Scan for the cell matching the given text and deliver its [x, y] coordinate at center. 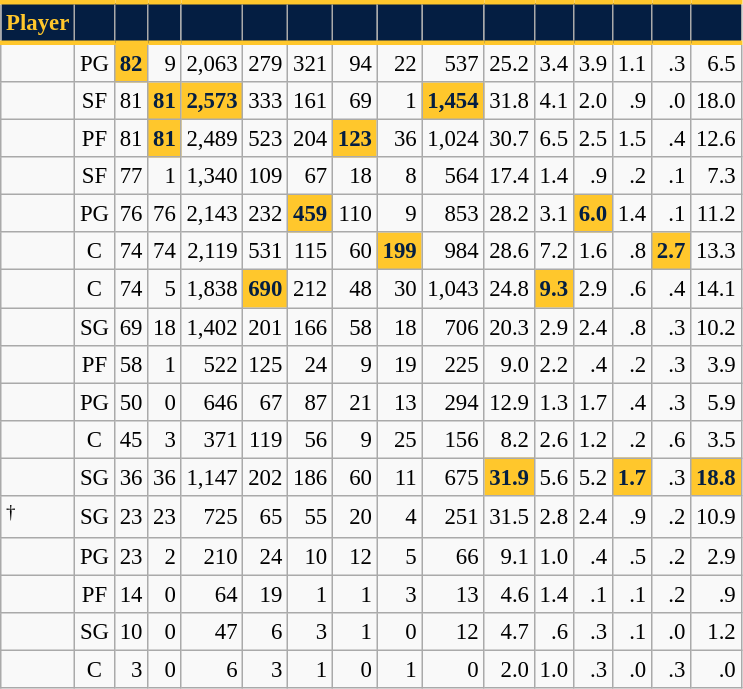
4.1 [554, 101]
675 [453, 477]
3.4 [554, 62]
2.2 [554, 364]
4.7 [509, 632]
25.2 [509, 62]
48 [354, 289]
28.6 [509, 251]
14 [130, 594]
30 [400, 289]
8 [400, 176]
333 [266, 101]
690 [266, 289]
2,489 [212, 139]
2.5 [592, 139]
531 [266, 251]
31.5 [509, 517]
225 [453, 364]
12.9 [509, 402]
199 [400, 251]
537 [453, 62]
5.6 [554, 477]
20 [354, 517]
119 [266, 439]
9.1 [509, 557]
1,024 [453, 139]
82 [130, 62]
1.3 [554, 402]
31.9 [509, 477]
13.3 [716, 251]
22 [400, 62]
2.8 [554, 517]
18.8 [716, 477]
212 [310, 289]
321 [310, 62]
1,454 [453, 101]
21 [354, 402]
8.2 [509, 439]
984 [453, 251]
64 [212, 594]
11 [400, 477]
110 [354, 214]
94 [354, 62]
12.6 [716, 139]
564 [453, 176]
4.6 [509, 594]
14.1 [716, 289]
123 [354, 139]
1,838 [212, 289]
2,573 [212, 101]
65 [266, 517]
.5 [632, 557]
115 [310, 251]
5.2 [592, 477]
523 [266, 139]
10.2 [716, 327]
7.2 [554, 251]
2.7 [672, 251]
251 [453, 517]
1.6 [592, 251]
371 [212, 439]
522 [212, 364]
47 [212, 632]
125 [266, 364]
201 [266, 327]
45 [130, 439]
109 [266, 176]
1,043 [453, 289]
1.5 [632, 139]
87 [310, 402]
† [38, 517]
5.9 [716, 402]
1.1 [632, 62]
2 [164, 557]
161 [310, 101]
706 [453, 327]
7.3 [716, 176]
186 [310, 477]
202 [266, 477]
204 [310, 139]
66 [453, 557]
853 [453, 214]
2,143 [212, 214]
279 [266, 62]
3.5 [716, 439]
9.3 [554, 289]
232 [266, 214]
6.0 [592, 214]
1,402 [212, 327]
156 [453, 439]
77 [130, 176]
646 [212, 402]
2,119 [212, 251]
Player [38, 22]
24.8 [509, 289]
725 [212, 517]
55 [310, 517]
25 [400, 439]
17.4 [509, 176]
50 [130, 402]
20.3 [509, 327]
210 [212, 557]
18.0 [716, 101]
1,147 [212, 477]
2.6 [554, 439]
3.1 [554, 214]
56 [310, 439]
4 [400, 517]
30.7 [509, 139]
166 [310, 327]
294 [453, 402]
9.0 [509, 364]
1,340 [212, 176]
2,063 [212, 62]
31.8 [509, 101]
10.9 [716, 517]
11.2 [716, 214]
459 [310, 214]
28.2 [509, 214]
